Pinpoint the cell where the given text exists, returning its [X, Y] midpoint coordinate. 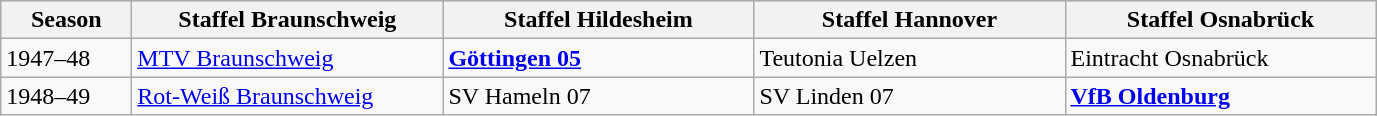
Staffel Hannover [910, 20]
Eintracht Osnabrück [1220, 58]
1947–48 [66, 58]
Teutonia Uelzen [910, 58]
Rot-Weiß Braunschweig [288, 96]
VfB Oldenburg [1220, 96]
Staffel Braunschweig [288, 20]
Staffel Osnabrück [1220, 20]
Season [66, 20]
1948–49 [66, 96]
MTV Braunschweig [288, 58]
Staffel Hildesheim [598, 20]
Göttingen 05 [598, 58]
SV Linden 07 [910, 96]
SV Hameln 07 [598, 96]
